Find where the given text appears and provide that cell's center as (X, Y) coordinate. 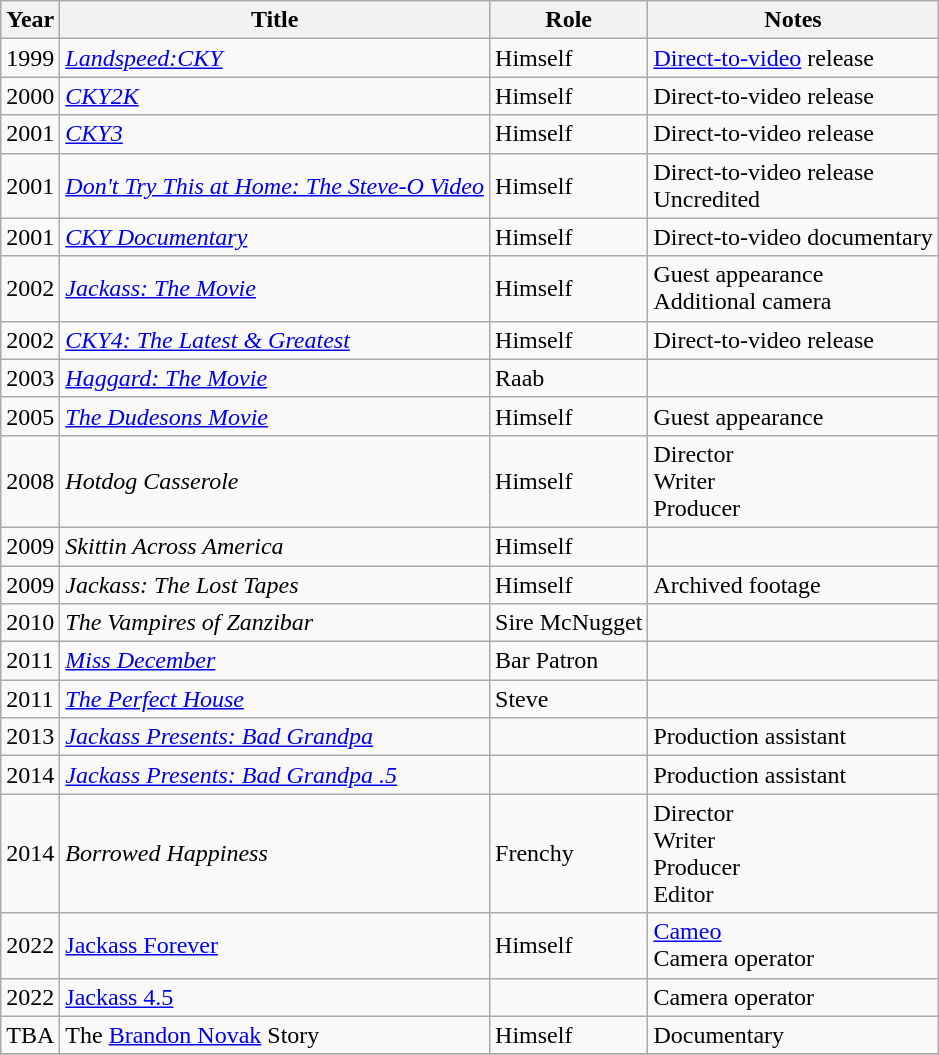
2003 (30, 378)
TBA (30, 1035)
Sire McNugget (569, 623)
CameoCamera operator (793, 946)
CKY Documentary (275, 237)
Guest appearance (793, 416)
Year (30, 20)
Archived footage (793, 585)
Miss December (275, 661)
1999 (30, 58)
DirectorWriterProducerEditor (793, 854)
Notes (793, 20)
Haggard: The Movie (275, 378)
Camera operator (793, 997)
Raab (569, 378)
Landspeed:CKY (275, 58)
The Dudesons Movie (275, 416)
Direct-to-video releaseUncredited (793, 186)
Borrowed Happiness (275, 854)
CKY3 (275, 134)
CKY2K (275, 96)
2005 (30, 416)
Don't Try This at Home: The Steve-O Video (275, 186)
Role (569, 20)
Frenchy (569, 854)
2008 (30, 481)
Jackass: The Lost Tapes (275, 585)
The Brandon Novak Story (275, 1035)
Jackass Presents: Bad Grandpa (275, 737)
Hotdog Casserole (275, 481)
The Perfect House (275, 699)
2000 (30, 96)
Direct-to-video documentary (793, 237)
Steve (569, 699)
Bar Patron (569, 661)
2010 (30, 623)
Guest appearanceAdditional camera (793, 288)
The Vampires of Zanzibar (275, 623)
2013 (30, 737)
CKY4: The Latest & Greatest (275, 340)
Title (275, 20)
Jackass Forever (275, 946)
Jackass 4.5 (275, 997)
Jackass Presents: Bad Grandpa .5 (275, 775)
Documentary (793, 1035)
DirectorWriterProducer (793, 481)
Skittin Across America (275, 546)
Jackass: The Movie (275, 288)
